Locate the cell with the specified text and output its (X, Y) center coordinate. 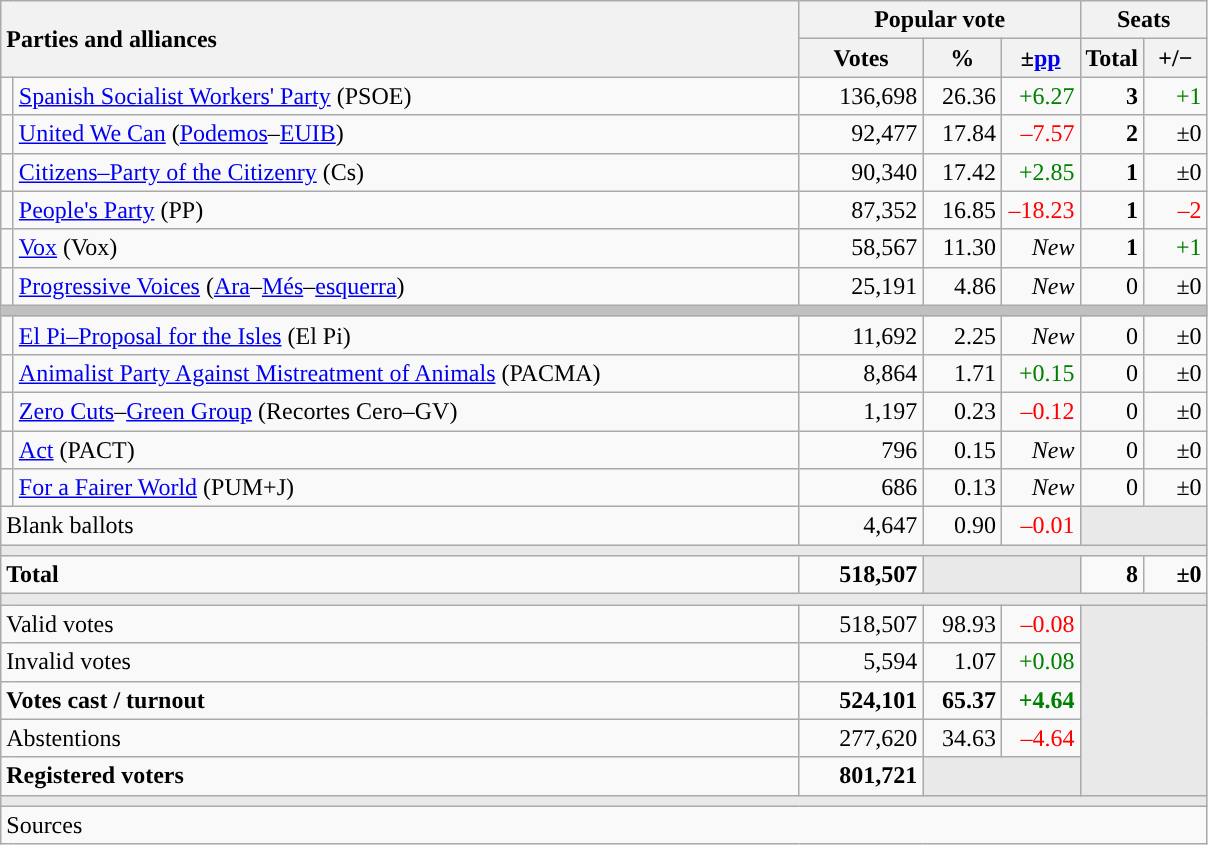
17.42 (962, 172)
0.90 (962, 526)
–2 (1176, 210)
+0.15 (1040, 373)
+4.64 (1040, 700)
26.36 (962, 96)
92,477 (861, 134)
Spanish Socialist Workers' Party (PSOE) (406, 96)
Animalist Party Against Mistreatment of Animals (PACMA) (406, 373)
25,191 (861, 286)
Vox (Vox) (406, 248)
+6.27 (1040, 96)
Seats (1144, 20)
Invalid votes (400, 662)
–0.01 (1040, 526)
58,567 (861, 248)
0.15 (962, 449)
2 (1112, 134)
4.86 (962, 286)
+/− (1176, 58)
796 (861, 449)
United We Can (Podemos–EUIB) (406, 134)
% (962, 58)
136,698 (861, 96)
11.30 (962, 248)
Citizens–Party of the Citizenry (Cs) (406, 172)
2.25 (962, 335)
Registered voters (400, 776)
5,594 (861, 662)
1,197 (861, 411)
0.13 (962, 488)
–0.08 (1040, 624)
Popular vote (940, 20)
801,721 (861, 776)
4,647 (861, 526)
90,340 (861, 172)
Blank ballots (400, 526)
El Pi–Proposal for the Isles (El Pi) (406, 335)
0.23 (962, 411)
–4.64 (1040, 738)
Abstentions (400, 738)
Progressive Voices (Ara–Més–esquerra) (406, 286)
98.93 (962, 624)
65.37 (962, 700)
87,352 (861, 210)
1.07 (962, 662)
People's Party (PP) (406, 210)
16.85 (962, 210)
+0.08 (1040, 662)
Act (PACT) (406, 449)
686 (861, 488)
8,864 (861, 373)
11,692 (861, 335)
+2.85 (1040, 172)
Zero Cuts–Green Group (Recortes Cero–GV) (406, 411)
1.71 (962, 373)
8 (1112, 575)
524,101 (861, 700)
For a Fairer World (PUM+J) (406, 488)
Votes (861, 58)
Valid votes (400, 624)
17.84 (962, 134)
Parties and alliances (400, 39)
–0.12 (1040, 411)
±pp (1040, 58)
–18.23 (1040, 210)
–7.57 (1040, 134)
34.63 (962, 738)
277,620 (861, 738)
Sources (604, 825)
Votes cast / turnout (400, 700)
3 (1112, 96)
